Locate the cell with the specified text and output its (x, y) center coordinate. 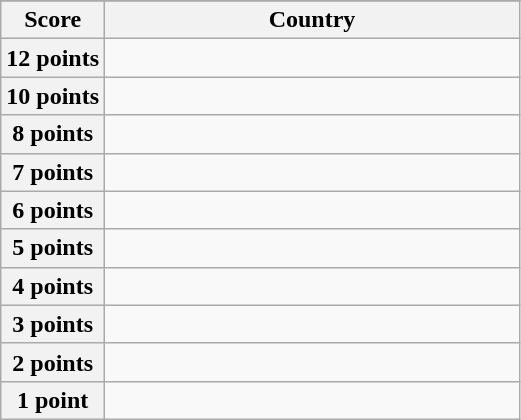
3 points (53, 324)
2 points (53, 362)
Score (53, 20)
12 points (53, 58)
5 points (53, 248)
7 points (53, 172)
8 points (53, 134)
1 point (53, 400)
10 points (53, 96)
Country (312, 20)
6 points (53, 210)
4 points (53, 286)
